Find where the given text appears and provide that cell's center as [x, y] coordinate. 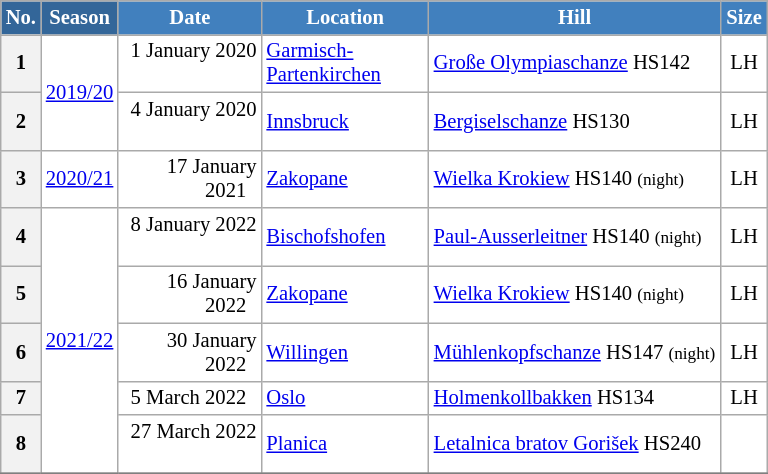
27 March 2022 [190, 443]
Bischofshofen [344, 237]
Garmisch-Partenkirchen [344, 63]
5 March 2022 [190, 398]
5 [21, 294]
Innsbruck [344, 121]
6 [21, 352]
Date [190, 17]
7 [21, 398]
Hill [575, 17]
Paul-Ausserleitner HS140 (night) [575, 237]
4 [21, 237]
17 January 2021 [190, 179]
8 January 2022 [190, 237]
Willingen [344, 352]
Season [80, 17]
Planica [344, 443]
1 [21, 63]
2020/21 [80, 179]
Oslo [344, 398]
4 January 2020 [190, 121]
Mühlenkopfschanze HS147 (night) [575, 352]
2019/20 [80, 92]
No. [21, 17]
Bergiselschanze HS130 [575, 121]
16 January 2022 [190, 294]
3 [21, 179]
Letalnica bratov Gorišek HS240 [575, 443]
30 January 2022 [190, 352]
2 [21, 121]
Große Olympiaschanze HS142 [575, 63]
Holmenkollbakken HS134 [575, 398]
Location [344, 17]
8 [21, 443]
Size [744, 17]
1 January 2020 [190, 63]
2021/22 [80, 340]
